Return (x, y) of the center of cell containing provided text 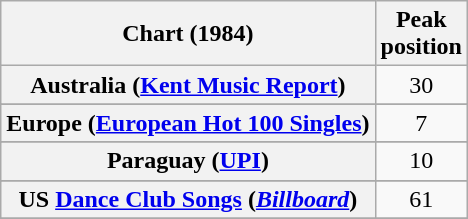
Europe (European Hot 100 Singles) (188, 123)
Paraguay (UPI) (188, 161)
Chart (1984) (188, 34)
30 (421, 85)
10 (421, 161)
Australia (Kent Music Report) (188, 85)
7 (421, 123)
US Dance Club Songs (Billboard) (188, 199)
Peakposition (421, 34)
61 (421, 199)
